Pinpoint the cell where the given text exists, returning its [X, Y] midpoint coordinate. 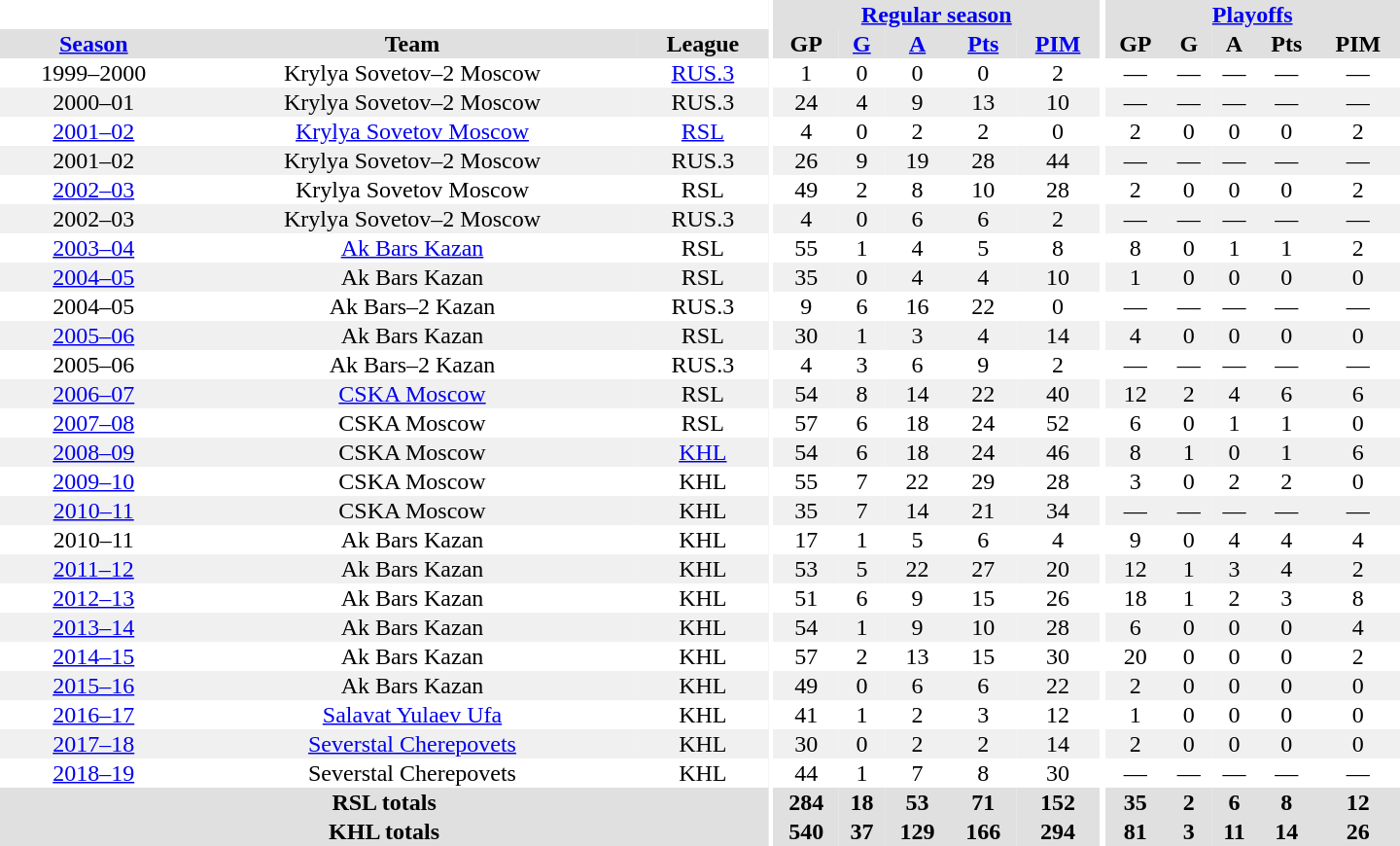
284 [806, 802]
2013–14 [93, 627]
19 [918, 160]
27 [983, 569]
Regular season [936, 15]
51 [806, 598]
2000–01 [93, 102]
29 [983, 481]
41 [806, 715]
2006–07 [93, 394]
46 [1058, 452]
152 [1058, 802]
1999–2000 [93, 73]
Season [93, 44]
KHL totals [384, 831]
40 [1058, 394]
294 [1058, 831]
League [704, 44]
71 [983, 802]
11 [1235, 831]
37 [861, 831]
2003–04 [93, 248]
2011–12 [93, 569]
17 [806, 540]
Salavat Yulaev Ufa [412, 715]
2018–19 [93, 773]
2007–08 [93, 423]
Team [412, 44]
81 [1136, 831]
2014–15 [93, 656]
21 [983, 511]
2017–18 [93, 744]
2008–09 [93, 452]
2012–13 [93, 598]
129 [918, 831]
166 [983, 831]
Playoffs [1252, 15]
2009–10 [93, 481]
52 [1058, 423]
2015–16 [93, 686]
540 [806, 831]
34 [1058, 511]
RSL totals [384, 802]
2016–17 [93, 715]
16 [918, 306]
